Detect which cell encompasses the target text, then output its (x, y) center coordinate. 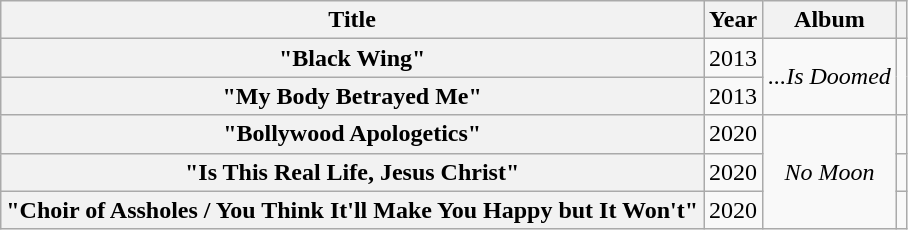
...Is Doomed (830, 77)
"My Body Betrayed Me" (352, 96)
"Is This Real Life, Jesus Christ" (352, 172)
"Bollywood Apologetics" (352, 134)
"Choir of Assholes / You Think It'll Make You Happy but It Won't" (352, 210)
"Black Wing" (352, 58)
Title (352, 20)
Album (830, 20)
No Moon (830, 172)
Year (734, 20)
